From the cell containing the given text, extract its center point as [x, y] coordinate. 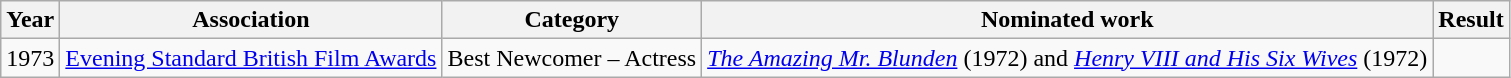
Best Newcomer – Actress [572, 58]
Nominated work [1068, 20]
The Amazing Mr. Blunden (1972) and Henry VIII and His Six Wives (1972) [1068, 58]
Result [1471, 20]
Evening Standard British Film Awards [251, 58]
Category [572, 20]
Year [30, 20]
Association [251, 20]
1973 [30, 58]
